Find where the given text appears and provide that cell's center as (X, Y) coordinate. 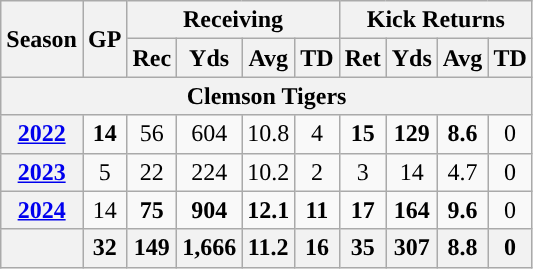
10.8 (268, 134)
2 (317, 172)
22 (152, 172)
164 (412, 210)
9.6 (462, 210)
224 (210, 172)
129 (412, 134)
4.7 (462, 172)
Kick Returns (436, 20)
307 (412, 248)
Season (42, 39)
8.8 (462, 248)
35 (362, 248)
2024 (42, 210)
15 (362, 134)
11 (317, 210)
149 (152, 248)
11.2 (268, 248)
12.1 (268, 210)
4 (317, 134)
3 (362, 172)
2023 (42, 172)
Clemson Tigers (267, 96)
16 (317, 248)
Rec (152, 58)
75 (152, 210)
2022 (42, 134)
56 (152, 134)
904 (210, 210)
32 (104, 248)
10.2 (268, 172)
GP (104, 39)
Receiving (233, 20)
1,666 (210, 248)
8.6 (462, 134)
Ret (362, 58)
604 (210, 134)
5 (104, 172)
17 (362, 210)
